Capture the cell that displays the provided text and extract its (x, y) central coordinate. 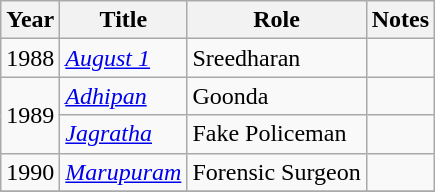
Jagratha (124, 134)
1989 (30, 115)
Marupuram (124, 172)
Forensic Surgeon (276, 172)
August 1 (124, 58)
Fake Policeman (276, 134)
Title (124, 20)
Sreedharan (276, 58)
Role (276, 20)
Goonda (276, 96)
1988 (30, 58)
Year (30, 20)
Notes (400, 20)
1990 (30, 172)
Adhipan (124, 96)
